Locate the cell with the specified text and output its (x, y) center coordinate. 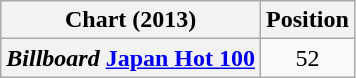
Billboard Japan Hot 100 (131, 58)
Chart (2013) (131, 20)
52 (308, 58)
Position (308, 20)
